Locate the cell with the specified text and output its (X, Y) center coordinate. 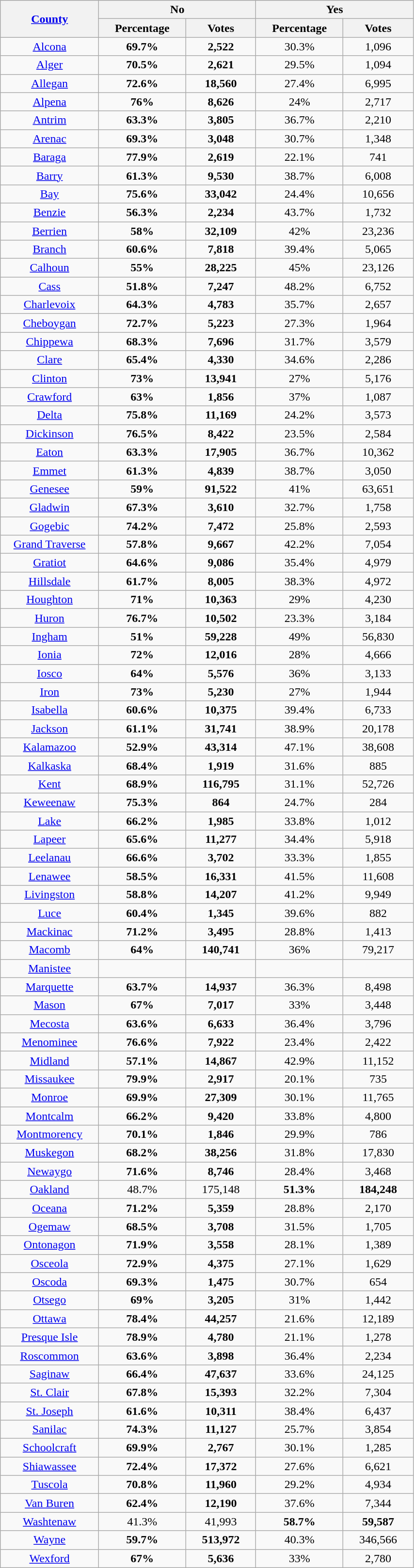
9,086 (221, 563)
4,375 (221, 1263)
Menominee (49, 1042)
Marquette (49, 987)
72% (143, 655)
5,576 (221, 673)
3,702 (221, 858)
6,633 (221, 1024)
43,314 (221, 747)
Iron (49, 692)
69% (143, 1300)
116,795 (221, 784)
79,217 (378, 950)
No (177, 10)
10,375 (221, 710)
Chippewa (49, 342)
27,309 (221, 1097)
21.1% (300, 1337)
184,248 (378, 1190)
Ottawa (49, 1319)
Dickinson (49, 434)
91,522 (221, 489)
45% (300, 268)
2,210 (378, 120)
43.7% (300, 212)
Otsego (49, 1300)
28% (300, 655)
Gladwin (49, 507)
4,979 (378, 563)
8,746 (221, 1171)
51% (143, 637)
11,152 (378, 1060)
4,972 (378, 581)
Grand Traverse (49, 544)
Oakland (49, 1190)
33.6% (300, 1374)
5,359 (221, 1208)
5,065 (378, 249)
9,667 (221, 544)
36.3% (300, 987)
47,637 (221, 1374)
2,780 (378, 1558)
1,985 (221, 821)
31.7% (300, 342)
10,502 (221, 618)
175,148 (221, 1190)
4,330 (221, 360)
76.6% (143, 1042)
1,442 (378, 1300)
7,818 (221, 249)
30.3% (300, 47)
Yes (334, 10)
3,468 (378, 1171)
23.5% (300, 434)
2,657 (378, 305)
6,752 (378, 286)
1,855 (378, 858)
42.9% (300, 1060)
11,277 (221, 839)
882 (378, 913)
31.5% (300, 1226)
77.9% (143, 157)
32.7% (300, 507)
Calhoun (49, 268)
63% (143, 397)
38,256 (221, 1153)
76.7% (143, 618)
3,796 (378, 1024)
Ontonagon (49, 1245)
72.7% (143, 323)
Keweenaw (49, 802)
6,437 (378, 1411)
2,522 (221, 47)
2,170 (378, 1208)
41.5% (300, 876)
4,839 (221, 470)
Huron (49, 618)
Hillsdale (49, 581)
79.9% (143, 1079)
35.7% (300, 305)
70.8% (143, 1485)
St. Clair (49, 1392)
38.3% (300, 581)
3,048 (221, 139)
Branch (49, 249)
Jackson (49, 729)
28.4% (300, 1171)
68.5% (143, 1226)
34.4% (300, 839)
44,257 (221, 1319)
37% (300, 397)
70.1% (143, 1134)
1,278 (378, 1337)
17,830 (378, 1153)
Van Buren (49, 1503)
12,016 (221, 655)
St. Joseph (49, 1411)
48.2% (300, 286)
Newaygo (49, 1171)
22.1% (300, 157)
23.3% (300, 618)
Oscoda (49, 1282)
31.1% (300, 784)
18,560 (221, 83)
Livingston (49, 895)
10,656 (378, 194)
10,311 (221, 1411)
14,207 (221, 895)
Roscommon (49, 1355)
885 (378, 765)
42.2% (300, 544)
58.5% (143, 876)
14,937 (221, 987)
57.1% (143, 1060)
21.6% (300, 1319)
7,247 (221, 286)
Benzie (49, 212)
38.4% (300, 1411)
61.6% (143, 1411)
38.9% (300, 729)
1,413 (378, 931)
68.9% (143, 784)
1,087 (378, 397)
1,348 (378, 139)
Lenawee (49, 876)
3,448 (378, 1005)
Alpena (49, 102)
57.8% (143, 544)
23,126 (378, 268)
49% (300, 637)
68.4% (143, 765)
78.9% (143, 1337)
13,941 (221, 378)
3,133 (378, 673)
Manistee (49, 968)
5,918 (378, 839)
40.3% (300, 1540)
2,767 (221, 1448)
32,109 (221, 231)
1,094 (378, 65)
2,584 (378, 434)
48.7% (143, 1190)
1,732 (378, 212)
29.5% (300, 65)
11,127 (221, 1429)
1,345 (221, 913)
31.6% (300, 765)
2,422 (378, 1042)
6,733 (378, 710)
Allegan (49, 83)
11,608 (378, 876)
24,125 (378, 1374)
10,362 (378, 452)
5,230 (221, 692)
12,189 (378, 1319)
78.4% (143, 1319)
Baraga (49, 157)
4,783 (221, 305)
14,867 (221, 1060)
67.3% (143, 507)
3,898 (221, 1355)
1,096 (378, 47)
68.2% (143, 1153)
1,012 (378, 821)
2,717 (378, 102)
Missaukee (49, 1079)
741 (378, 157)
Barry (49, 175)
51.3% (300, 1190)
Emmet (49, 470)
64.6% (143, 563)
33.3% (300, 858)
Clare (49, 360)
Alger (49, 65)
Schoolcraft (49, 1448)
9,949 (378, 895)
Cass (49, 286)
8,005 (221, 581)
8,498 (378, 987)
1,846 (221, 1134)
6,008 (378, 175)
24.4% (300, 194)
64.3% (143, 305)
4,934 (378, 1485)
Ogemaw (49, 1226)
55% (143, 268)
11,960 (221, 1485)
3,495 (221, 931)
4,230 (378, 600)
Arenac (49, 139)
Oceana (49, 1208)
346,566 (378, 1540)
9,530 (221, 175)
Muskegon (49, 1153)
Midland (49, 1060)
1,389 (378, 1245)
2,286 (378, 360)
3,050 (378, 470)
6,995 (378, 83)
41% (300, 489)
284 (378, 802)
27.4% (300, 83)
69.7% (143, 47)
28.1% (300, 1245)
654 (378, 1282)
72.6% (143, 83)
27.6% (300, 1466)
Montcalm (49, 1116)
Mason (49, 1005)
58.8% (143, 895)
Isabella (49, 710)
61.1% (143, 729)
Lapeer (49, 839)
3,579 (378, 342)
Ionia (49, 655)
2,593 (378, 526)
7,304 (378, 1392)
5,636 (221, 1558)
1,856 (221, 397)
Berrien (49, 231)
59.7% (143, 1540)
29.9% (300, 1134)
20,178 (378, 729)
Macomb (49, 950)
23,236 (378, 231)
3,205 (221, 1300)
513,972 (221, 1540)
Mecosta (49, 1024)
Kent (49, 784)
7,017 (221, 1005)
59,587 (378, 1521)
3,184 (378, 618)
7,922 (221, 1042)
52,726 (378, 784)
3,805 (221, 120)
Sanilac (49, 1429)
76% (143, 102)
786 (378, 1134)
Delta (49, 415)
11,169 (221, 415)
23.4% (300, 1042)
75.8% (143, 415)
70.5% (143, 65)
75.6% (143, 194)
27.1% (300, 1263)
20.1% (300, 1079)
71% (143, 600)
52.9% (143, 747)
27.3% (300, 323)
41.2% (300, 895)
3,708 (221, 1226)
31% (300, 1300)
Kalkaska (49, 765)
59,228 (221, 637)
28,225 (221, 268)
Leelanau (49, 858)
38,608 (378, 747)
39.6% (300, 913)
8,422 (221, 434)
29% (300, 600)
Wayne (49, 1540)
Osceola (49, 1263)
24.7% (300, 802)
Presque Isle (49, 1337)
56,830 (378, 637)
74.3% (143, 1429)
140,741 (221, 950)
65.6% (143, 839)
Saginaw (49, 1374)
25.8% (300, 526)
Crawford (49, 397)
1,964 (378, 323)
71.9% (143, 1245)
Kalamazoo (49, 747)
32.2% (300, 1392)
61.7% (143, 581)
58% (143, 231)
Shiawassee (49, 1466)
Alcona (49, 47)
Antrim (49, 120)
17,905 (221, 452)
2,621 (221, 65)
3,573 (378, 415)
34.6% (300, 360)
Gratiot (49, 563)
37.6% (300, 1503)
59% (143, 489)
68.3% (143, 342)
15,393 (221, 1392)
Montmorency (49, 1134)
Charlevoix (49, 305)
1,944 (378, 692)
41,993 (221, 1521)
1,475 (221, 1282)
2,619 (221, 157)
8,626 (221, 102)
7,344 (378, 1503)
41.3% (143, 1521)
31,741 (221, 729)
63.7% (143, 987)
2,917 (221, 1079)
Genesee (49, 489)
1,629 (378, 1263)
Bay (49, 194)
74.2% (143, 526)
Tuscola (49, 1485)
Gogebic (49, 526)
1,758 (378, 507)
Clinton (49, 378)
5,223 (221, 323)
29.2% (300, 1485)
17,372 (221, 1466)
Luce (49, 913)
5,176 (378, 378)
67.8% (143, 1392)
76.5% (143, 434)
7,054 (378, 544)
1,919 (221, 765)
58.7% (300, 1521)
35.4% (300, 563)
62.4% (143, 1503)
Wexford (49, 1558)
11,765 (378, 1097)
24% (300, 102)
66.4% (143, 1374)
25.7% (300, 1429)
63,651 (378, 489)
4,780 (221, 1337)
Lake (49, 821)
County (49, 19)
66.6% (143, 858)
42% (300, 231)
Cheboygan (49, 323)
60.4% (143, 913)
Monroe (49, 1097)
Washtenaw (49, 1521)
75.3% (143, 802)
6,621 (378, 1466)
Ingham (49, 637)
71.6% (143, 1171)
7,472 (221, 526)
65.4% (143, 360)
56.3% (143, 212)
Mackinac (49, 931)
3,610 (221, 507)
864 (221, 802)
31.8% (300, 1153)
1,705 (378, 1226)
12,190 (221, 1503)
Houghton (49, 600)
72.9% (143, 1263)
47.1% (300, 747)
Iosco (49, 673)
3,558 (221, 1245)
10,363 (221, 600)
4,666 (378, 655)
33,042 (221, 194)
3,854 (378, 1429)
16,331 (221, 876)
735 (378, 1079)
7,696 (221, 342)
51.8% (143, 286)
72.4% (143, 1466)
4,800 (378, 1116)
1,285 (378, 1448)
Eaton (49, 452)
9,420 (221, 1116)
24.2% (300, 415)
